Provide the (x, y) coordinate of the cell's center where the given text is located.  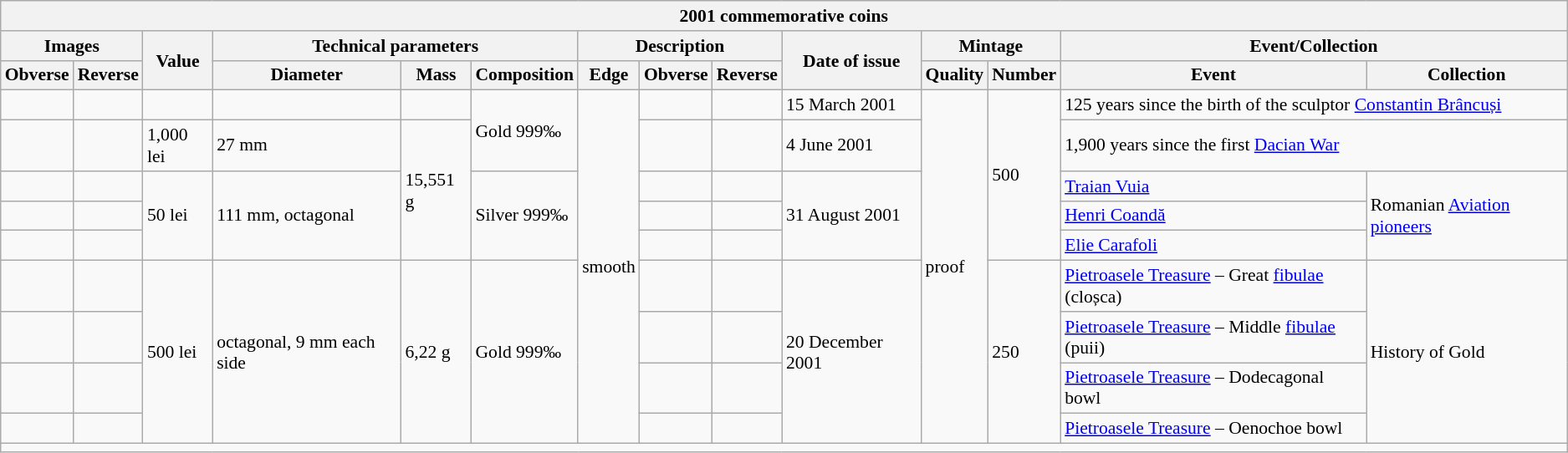
Traian Vuia (1213, 186)
27 mm (306, 145)
1,900 years since the first Dacian War (1314, 145)
250 (1024, 353)
31 August 2001 (851, 216)
6,22 g (436, 353)
Description (680, 46)
Edge (609, 75)
Event/Collection (1314, 46)
111 mm, octagonal (306, 216)
20 December 2001 (851, 353)
1,000 lei (177, 145)
Henri Coandă (1213, 216)
Silver 999‰ (524, 216)
Composition (524, 75)
125 years since the birth of the sculptor Constantin Brâncuși (1314, 105)
50 lei (177, 216)
Pietroasele Treasure – Oenochoe bowl (1213, 429)
Collection (1467, 75)
Pietroasele Treasure – Great fibulae (cloșca) (1213, 286)
Event (1213, 75)
2001 commemorative coins (784, 16)
Pietroasele Treasure – Dodecagonal bowl (1213, 388)
15 March 2001 (851, 105)
Diameter (306, 75)
Mass (436, 75)
Number (1024, 75)
Date of issue (851, 60)
Elie Carafoli (1213, 246)
Quality (955, 75)
Technical parameters (395, 46)
4 June 2001 (851, 145)
500 (1024, 176)
History of Gold (1467, 353)
smooth (609, 267)
Mintage (992, 46)
octagonal, 9 mm each side (306, 353)
Pietroasele Treasure – Middle fibulae (puii) (1213, 338)
Value (177, 60)
proof (955, 267)
Images (72, 46)
15,551 g (436, 191)
500 lei (177, 353)
Romanian Aviation pioneers (1467, 216)
